From the cell containing the given text, extract its center point as [x, y] coordinate. 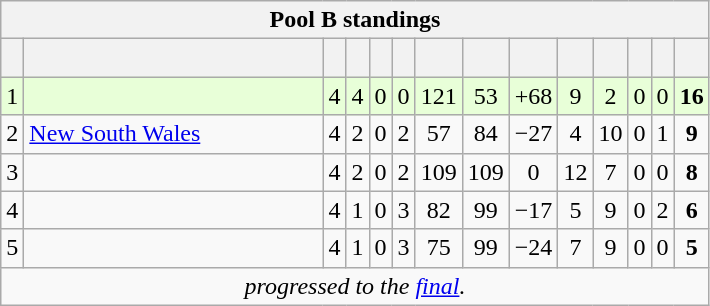
12 [576, 172]
−24 [534, 248]
57 [438, 134]
75 [438, 248]
16 [692, 96]
New South Wales [174, 134]
Pool B standings [355, 20]
8 [692, 172]
84 [486, 134]
10 [610, 134]
82 [438, 210]
53 [486, 96]
progressed to the final. [355, 286]
121 [438, 96]
6 [692, 210]
−17 [534, 210]
+68 [534, 96]
−27 [534, 134]
